From the cell containing the given text, extract its center point as [X, Y] coordinate. 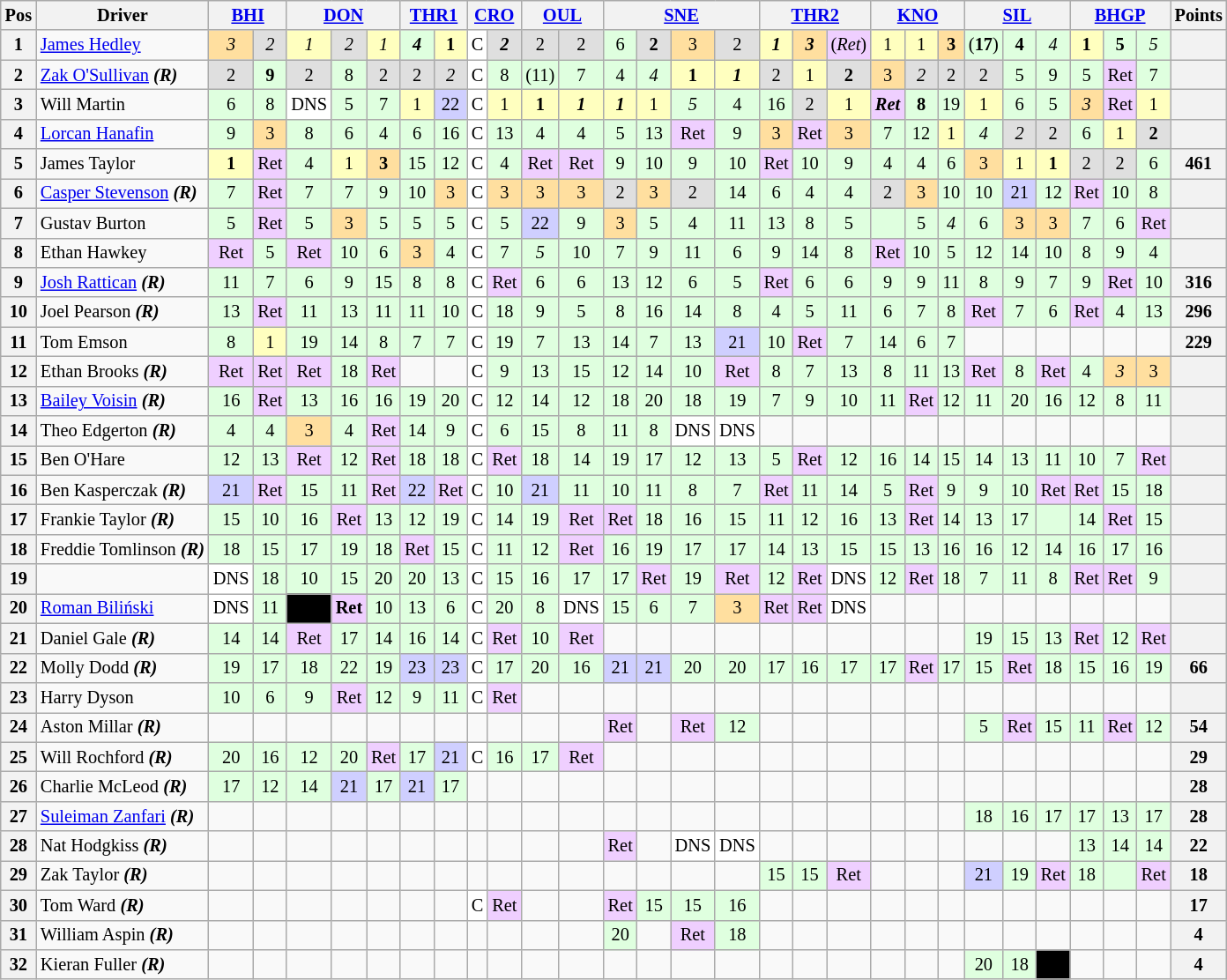
Tom Ward (R) [123, 905]
Harry Dyson [123, 697]
26 [19, 786]
Driver [123, 15]
(17) [984, 45]
Zak O'Sullivan (R) [123, 75]
316 [1199, 282]
Kieran Fuller (R) [123, 964]
30 [19, 905]
Aston Millar (R) [123, 727]
Ethan Brooks (R) [123, 371]
KNO [918, 15]
Suleiman Zanfari (R) [123, 816]
James Taylor [123, 164]
Ethan Hawkey [123, 253]
25 [19, 757]
Daniel Gale (R) [123, 638]
54 [1199, 727]
Gustav Burton [123, 223]
Zak Taylor (R) [123, 875]
24 [19, 727]
31 [19, 935]
Josh Rattican (R) [123, 282]
Ben O'Hare [123, 460]
BHI [248, 15]
(Ret) [849, 45]
Frankie Taylor (R) [123, 519]
27 [19, 816]
THR2 [815, 15]
SIL [1017, 15]
CRO [494, 15]
Molly Dodd (R) [123, 668]
Charlie McLeod (R) [123, 786]
Casper Stevenson (R) [123, 193]
Freddie Tomlinson (R) [123, 549]
BHGP [1120, 15]
James Hedley [123, 45]
Theo Edgerton (R) [123, 431]
32 [19, 964]
Will Rochford (R) [123, 757]
DON [344, 15]
Lorcan Hanafin [123, 134]
Pos [19, 15]
OUL [562, 15]
229 [1199, 342]
THR1 [434, 15]
SNE [682, 15]
Bailey Voisin (R) [123, 401]
Ben Kasperczak (R) [123, 490]
Will Martin [123, 104]
296 [1199, 312]
Roman Biliński [123, 608]
461 [1199, 164]
Joel Pearson (R) [123, 312]
(11) [539, 75]
Points [1199, 15]
Nat Hodgkiss (R) [123, 846]
66 [1199, 668]
Tom Emson [123, 342]
William Aspin (R) [123, 935]
